Pinpoint the cell where the given text exists, returning its (X, Y) midpoint coordinate. 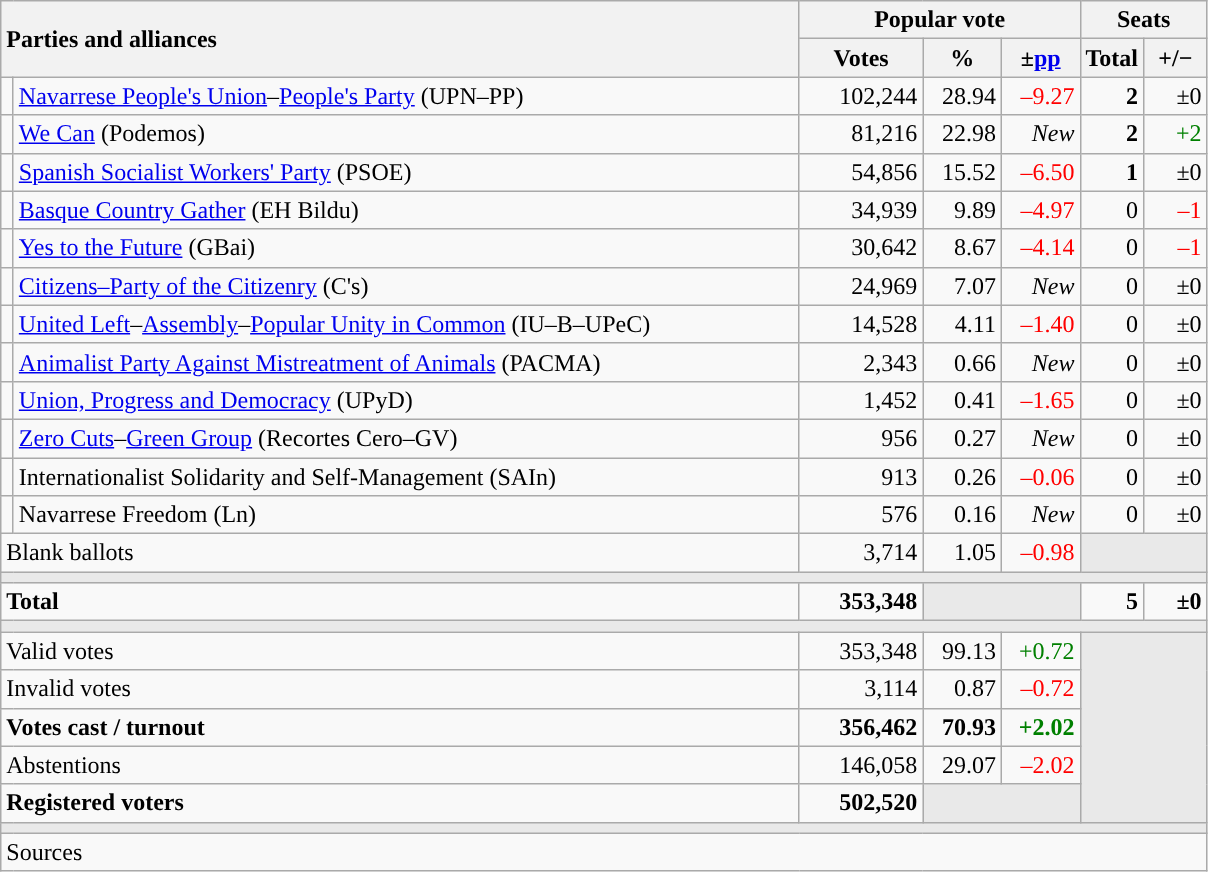
Citizens–Party of the Citizenry (C's) (406, 286)
% (962, 58)
±pp (1040, 58)
0.27 (962, 438)
–1.40 (1040, 324)
Yes to the Future (GBai) (406, 248)
Union, Progress and Democracy (UPyD) (406, 400)
8.67 (962, 248)
Valid votes (400, 651)
2,343 (861, 362)
–0.72 (1040, 689)
24,969 (861, 286)
Registered voters (400, 803)
Sources (604, 852)
Basque Country Gather (EH Bildu) (406, 210)
–0.06 (1040, 477)
+2.02 (1040, 727)
–4.14 (1040, 248)
913 (861, 477)
29.07 (962, 765)
28.94 (962, 96)
356,462 (861, 727)
15.52 (962, 172)
Navarrese Freedom (Ln) (406, 515)
5 (1112, 602)
0.41 (962, 400)
576 (861, 515)
70.93 (962, 727)
+2 (1176, 134)
9.89 (962, 210)
0.16 (962, 515)
–4.97 (1040, 210)
1.05 (962, 553)
146,058 (861, 765)
956 (861, 438)
Navarrese People's Union–People's Party (UPN–PP) (406, 96)
Blank ballots (400, 553)
Zero Cuts–Green Group (Recortes Cero–GV) (406, 438)
502,520 (861, 803)
3,714 (861, 553)
99.13 (962, 651)
1,452 (861, 400)
United Left–Assembly–Popular Unity in Common (IU–B–UPeC) (406, 324)
Parties and alliances (400, 39)
22.98 (962, 134)
We Can (Podemos) (406, 134)
14,528 (861, 324)
102,244 (861, 96)
7.07 (962, 286)
Votes cast / turnout (400, 727)
Animalist Party Against Mistreatment of Animals (PACMA) (406, 362)
34,939 (861, 210)
–9.27 (1040, 96)
+/− (1176, 58)
0.66 (962, 362)
–6.50 (1040, 172)
+0.72 (1040, 651)
Spanish Socialist Workers' Party (PSOE) (406, 172)
–0.98 (1040, 553)
81,216 (861, 134)
Seats (1144, 20)
Votes (861, 58)
–2.02 (1040, 765)
1 (1112, 172)
4.11 (962, 324)
0.87 (962, 689)
3,114 (861, 689)
Abstentions (400, 765)
0.26 (962, 477)
54,856 (861, 172)
Invalid votes (400, 689)
–1.65 (1040, 400)
Popular vote (940, 20)
30,642 (861, 248)
Internationalist Solidarity and Self-Management (SAIn) (406, 477)
